Scan for the cell matching the given text and deliver its [x, y] coordinate at center. 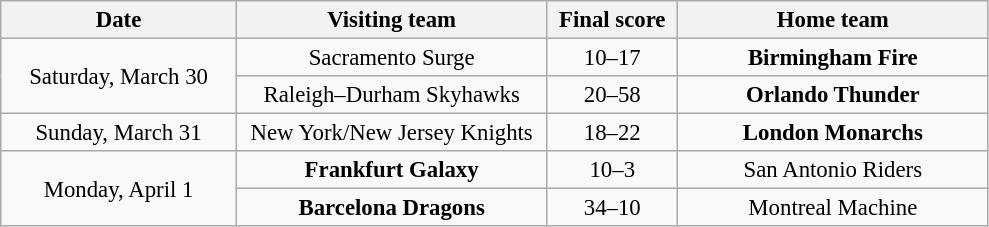
Raleigh–Durham Skyhawks [392, 95]
10–3 [612, 170]
Sunday, March 31 [119, 133]
Final score [612, 20]
New York/New Jersey Knights [392, 133]
Sacramento Surge [392, 58]
San Antonio Riders [834, 170]
18–22 [612, 133]
Monday, April 1 [119, 188]
Visiting team [392, 20]
20–58 [612, 95]
Home team [834, 20]
Date [119, 20]
Barcelona Dragons [392, 208]
Orlando Thunder [834, 95]
Montreal Machine [834, 208]
Saturday, March 30 [119, 76]
10–17 [612, 58]
Birmingham Fire [834, 58]
Frankfurt Galaxy [392, 170]
34–10 [612, 208]
London Monarchs [834, 133]
